Return the (x, y) coordinate for the center point of the cell that contains the specified text.  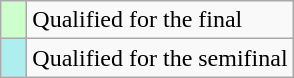
Qualified for the semifinal (160, 58)
Qualified for the final (160, 20)
